From the cell containing the given text, extract its center point as [X, Y] coordinate. 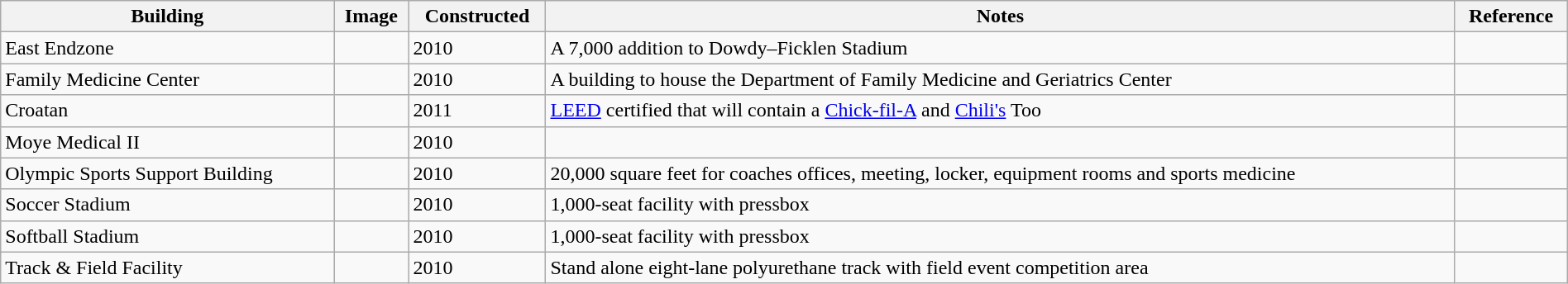
East Endzone [167, 48]
Track & Field Facility [167, 267]
Family Medicine Center [167, 79]
Reference [1511, 17]
2011 [477, 111]
Image [371, 17]
LEED certified that will contain a Chick-fil-A and Chili's Too [1001, 111]
Notes [1001, 17]
Constructed [477, 17]
Building [167, 17]
Stand alone eight-lane polyurethane track with field event competition area [1001, 267]
Olympic Sports Support Building [167, 173]
A building to house the Department of Family Medicine and Geriatrics Center [1001, 79]
Soccer Stadium [167, 205]
A 7,000 addition to Dowdy–Ficklen Stadium [1001, 48]
20,000 square feet for coaches offices, meeting, locker, equipment rooms and sports medicine [1001, 173]
Moye Medical II [167, 142]
Croatan [167, 111]
Softball Stadium [167, 236]
